Output the [x, y] coordinate of the center of the cell containing the given text.  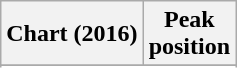
Peakposition [189, 34]
Chart (2016) [72, 34]
